Return the (X, Y) coordinate for the center point of the cell that contains the specified text.  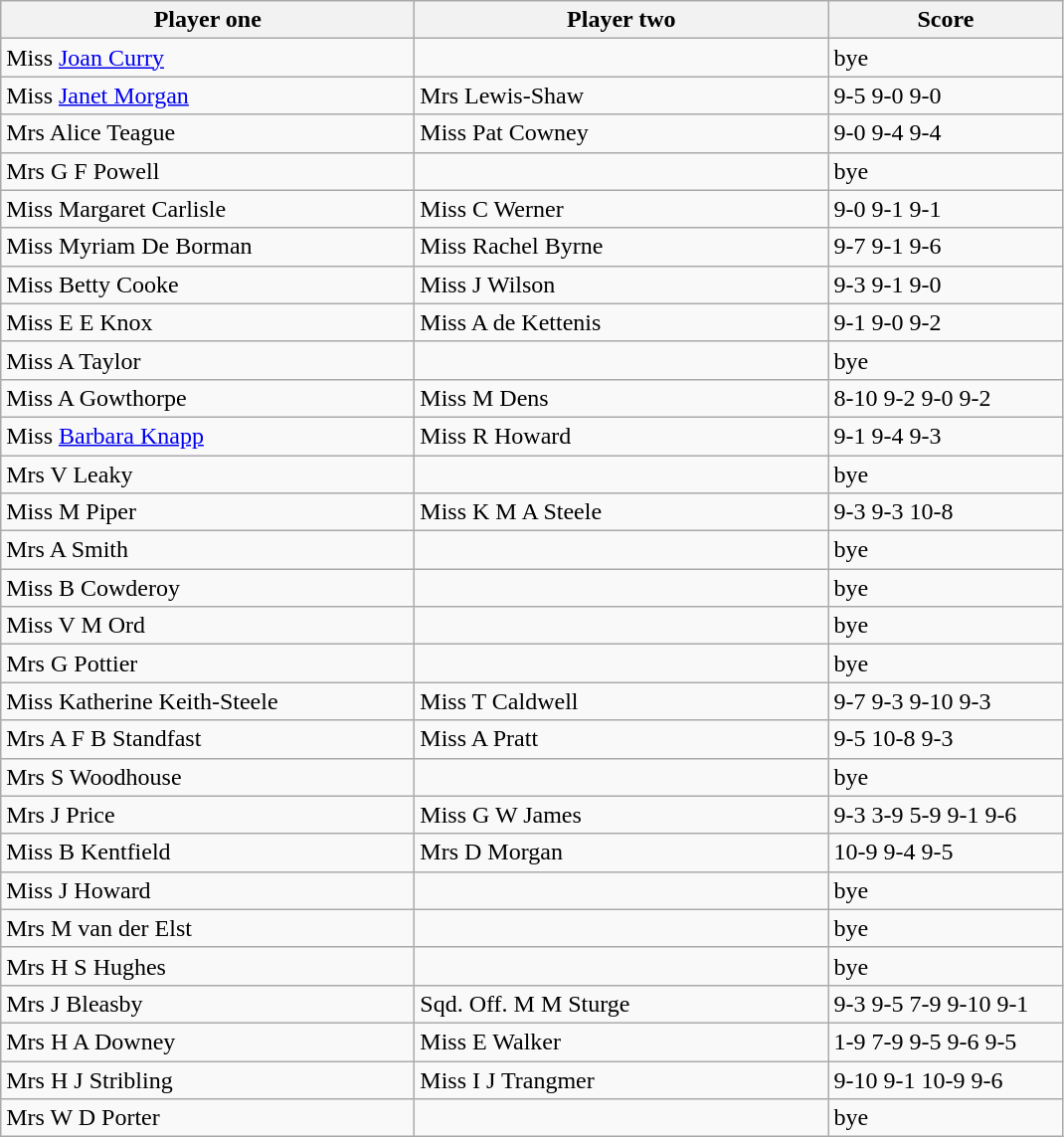
Miss A Gowthorpe (208, 398)
Miss B Kentfield (208, 853)
9-10 9-1 10-9 9-6 (946, 1079)
8-10 9-2 9-0 9-2 (946, 398)
Miss B Cowderoy (208, 588)
Miss R Howard (621, 436)
Mrs D Morgan (621, 853)
Mrs A Smith (208, 550)
Miss T Caldwell (621, 701)
Mrs H J Stribling (208, 1079)
Miss V M Ord (208, 626)
9-5 10-8 9-3 (946, 739)
9-7 9-1 9-6 (946, 247)
9-7 9-3 9-10 9-3 (946, 701)
Miss I J Trangmer (621, 1079)
Miss E E Knox (208, 322)
Miss Barbara Knapp (208, 436)
Sqd. Off. M M Sturge (621, 1004)
9-1 9-4 9-3 (946, 436)
Miss J Wilson (621, 284)
9-3 3-9 5-9 9-1 9-6 (946, 815)
Mrs G F Powell (208, 171)
Mrs Alice Teague (208, 133)
1-9 7-9 9-5 9-6 9-5 (946, 1042)
Miss K M A Steele (621, 512)
Mrs S Woodhouse (208, 777)
9-3 9-3 10-8 (946, 512)
Mrs J Price (208, 815)
Miss A Taylor (208, 360)
Miss A de Kettenis (621, 322)
Mrs G Pottier (208, 663)
Miss Myriam De Borman (208, 247)
Player two (621, 20)
Mrs H S Hughes (208, 966)
Miss Pat Cowney (621, 133)
Mrs H A Downey (208, 1042)
9-5 9-0 9-0 (946, 95)
Miss A Pratt (621, 739)
Mrs A F B Standfast (208, 739)
Miss M Piper (208, 512)
Mrs M van der Elst (208, 928)
Mrs Lewis-Shaw (621, 95)
Miss J Howard (208, 890)
Miss M Dens (621, 398)
10-9 9-4 9-5 (946, 853)
Miss Janet Morgan (208, 95)
Score (946, 20)
Miss Betty Cooke (208, 284)
Miss G W James (621, 815)
Mrs J Bleasby (208, 1004)
9-3 9-5 7-9 9-10 9-1 (946, 1004)
9-3 9-1 9-0 (946, 284)
9-0 9-1 9-1 (946, 209)
Miss Rachel Byrne (621, 247)
Miss C Werner (621, 209)
Miss E Walker (621, 1042)
Mrs W D Porter (208, 1118)
Mrs V Leaky (208, 474)
Miss Katherine Keith-Steele (208, 701)
9-0 9-4 9-4 (946, 133)
Miss Joan Curry (208, 58)
Player one (208, 20)
9-1 9-0 9-2 (946, 322)
Miss Margaret Carlisle (208, 209)
